Search for the cell housing the specified text and yield its [x, y] center coordinate. 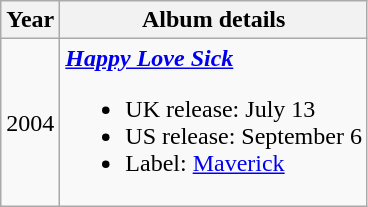
2004 [30, 122]
Album details [214, 20]
Happy Love SickUK release: July 13US release: September 6Label: Maverick [214, 122]
Year [30, 20]
